Extract the [x, y] coordinate from the center of the cell holding the provided text.  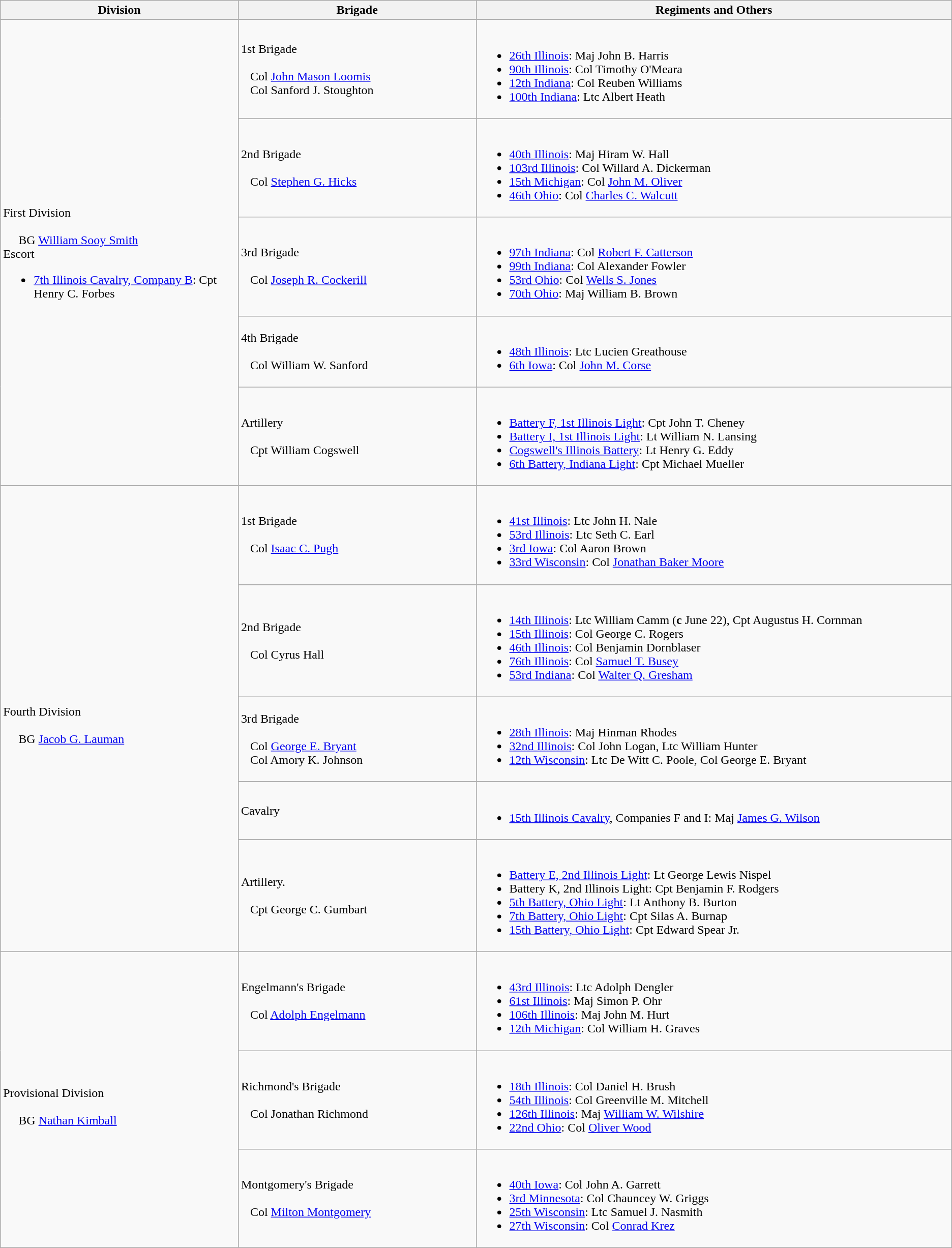
28th Illinois: Maj Hinman Rhodes32nd Illinois: Col John Logan, Ltc William Hunter12th Wisconsin: Ltc De Witt C. Poole, Col George E. Bryant [714, 739]
3rd Brigade Col George E. Bryant Col Amory K. Johnson [357, 739]
Fourth Division BG Jacob G. Lauman [120, 719]
Brigade [357, 10]
15th Illinois Cavalry, Companies F and I: Maj James G. Wilson [714, 811]
48th Illinois: Ltc Lucien Greathouse6th Iowa: Col John M. Corse [714, 351]
26th Illinois: Maj John B. Harris90th Illinois: Col Timothy O'Meara12th Indiana: Col Reuben Williams100th Indiana: Ltc Albert Heath [714, 69]
Provisional Division BG Nathan Kimball [120, 1100]
Richmond's Brigade Col Jonathan Richmond [357, 1100]
43rd Illinois: Ltc Adolph Dengler61st Illinois: Maj Simon P. Ohr106th Illinois: Maj John M. Hurt12th Michigan: Col William H. Graves [714, 1001]
Artillery Cpt William Cogswell [357, 436]
4th Brigade Col William W. Sanford [357, 351]
2nd Brigade Col Stephen G. Hicks [357, 168]
40th Iowa: Col John A. Garrett3rd Minnesota: Col Chauncey W. Griggs25th Wisconsin: Ltc Samuel J. Nasmith27th Wisconsin: Col Conrad Krez [714, 1199]
40th Illinois: Maj Hiram W. Hall103rd Illinois: Col Willard A. Dickerman15th Michigan: Col John M. Oliver46th Ohio: Col Charles C. Walcutt [714, 168]
1st Brigade Col Isaac C. Pugh [357, 535]
Cavalry [357, 811]
Engelmann's Brigade Col Adolph Engelmann [357, 1001]
18th Illinois: Col Daniel H. Brush54th Illinois: Col Greenville M. Mitchell126th Illinois: Maj William W. Wilshire22nd Ohio: Col Oliver Wood [714, 1100]
97th Indiana: Col Robert F. Catterson99th Indiana: Col Alexander Fowler53rd Ohio: Col Wells S. Jones70th Ohio: Maj William B. Brown [714, 266]
41st Illinois: Ltc John H. Nale53rd Illinois: Ltc Seth C. Earl3rd Iowa: Col Aaron Brown33rd Wisconsin: Col Jonathan Baker Moore [714, 535]
Artillery. Cpt George C. Gumbart [357, 895]
Division [120, 10]
Regiments and Others [714, 10]
3rd Brigade Col Joseph R. Cockerill [357, 266]
First Division BG William Sooy SmithEscort7th Illinois Cavalry, Company B: Cpt Henry C. Forbes [120, 253]
1st Brigade Col John Mason Loomis Col Sanford J. Stoughton [357, 69]
2nd Brigade Col Cyrus Hall [357, 641]
Montgomery's Brigade Col Milton Montgomery [357, 1199]
